Detect which cell encompasses the target text, then output its (X, Y) center coordinate. 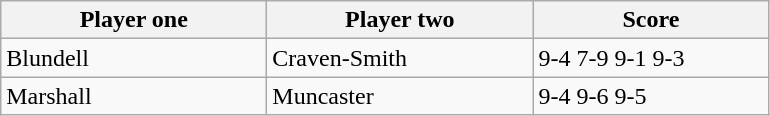
Craven-Smith (400, 58)
Muncaster (400, 96)
9-4 9-6 9-5 (651, 96)
Blundell (134, 58)
Player one (134, 20)
9-4 7-9 9-1 9-3 (651, 58)
Player two (400, 20)
Marshall (134, 96)
Score (651, 20)
